For the text-containing cell, return its midpoint in [x, y] coordinate format. 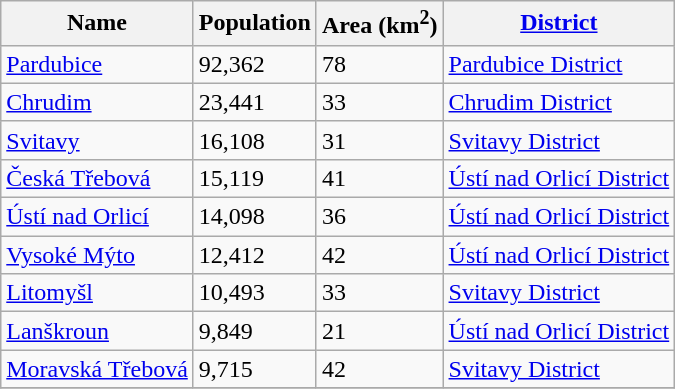
Svitavy [98, 140]
Česká Třebová [98, 178]
21 [380, 331]
12,412 [254, 255]
Area (km2) [380, 24]
23,441 [254, 102]
9,715 [254, 369]
14,098 [254, 217]
31 [380, 140]
Lanškroun [98, 331]
Pardubice [98, 64]
Moravská Třebová [98, 369]
78 [380, 64]
9,849 [254, 331]
16,108 [254, 140]
10,493 [254, 293]
Vysoké Mýto [98, 255]
Name [98, 24]
15,119 [254, 178]
36 [380, 217]
District [559, 24]
92,362 [254, 64]
41 [380, 178]
Pardubice District [559, 64]
Chrudim District [559, 102]
Ústí nad Orlicí [98, 217]
Litomyšl [98, 293]
Chrudim [98, 102]
Population [254, 24]
